Scan for the cell matching the given text and deliver its (X, Y) coordinate at center. 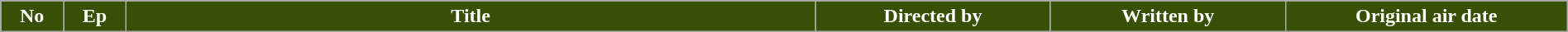
Ep (95, 16)
Original air date (1426, 16)
Directed by (933, 16)
Written by (1168, 16)
No (32, 16)
Title (471, 16)
